Pinpoint the cell where the given text exists, returning its [x, y] midpoint coordinate. 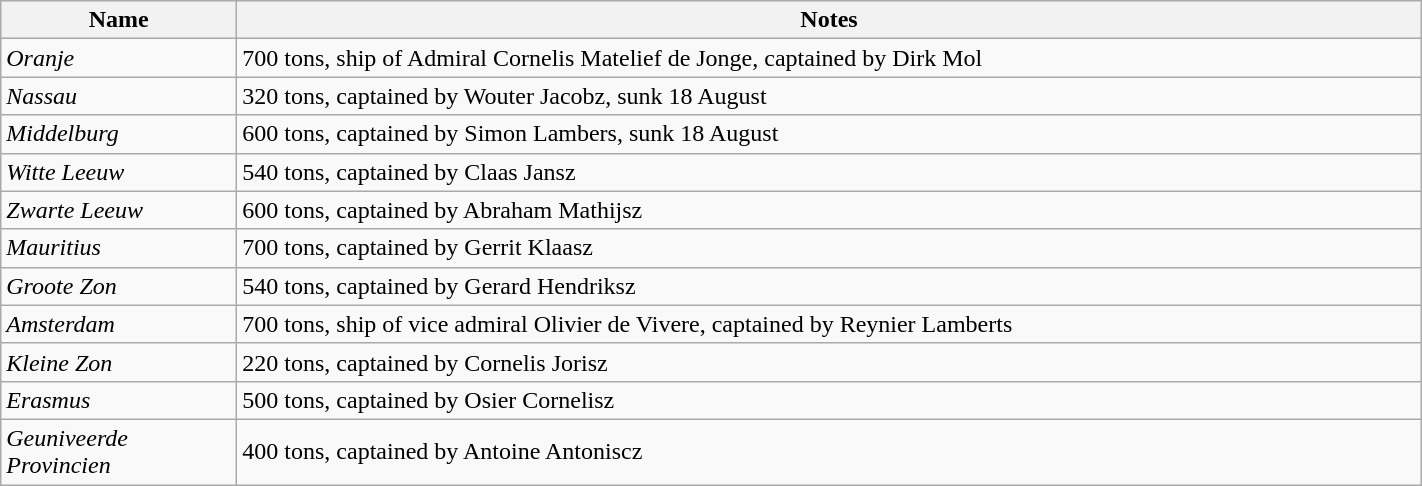
Kleine Zon [119, 362]
220 tons, captained by Cornelis Jorisz [829, 362]
Oranje [119, 58]
Notes [829, 20]
Witte Leeuw [119, 172]
Zwarte Leeuw [119, 210]
Amsterdam [119, 324]
Erasmus [119, 400]
320 tons, captained by Wouter Jacobz, sunk 18 August [829, 96]
540 tons, captained by Claas Jansz [829, 172]
Name [119, 20]
Groote Zon [119, 286]
700 tons, ship of vice admiral Olivier de Vivere, captained by Reynier Lamberts [829, 324]
Nassau [119, 96]
Mauritius [119, 248]
700 tons, captained by Gerrit Klaasz [829, 248]
540 tons, captained by Gerard Hendriksz [829, 286]
Middelburg [119, 134]
600 tons, captained by Abraham Mathijsz [829, 210]
500 tons, captained by Osier Cornelisz [829, 400]
700 tons, ship of Admiral Cornelis Matelief de Jonge, captained by Dirk Mol [829, 58]
400 tons, captained by Antoine Antoniscz [829, 452]
Geuniveerde Provincien [119, 452]
600 tons, captained by Simon Lambers, sunk 18 August [829, 134]
